Capture the cell that displays the provided text and extract its (X, Y) central coordinate. 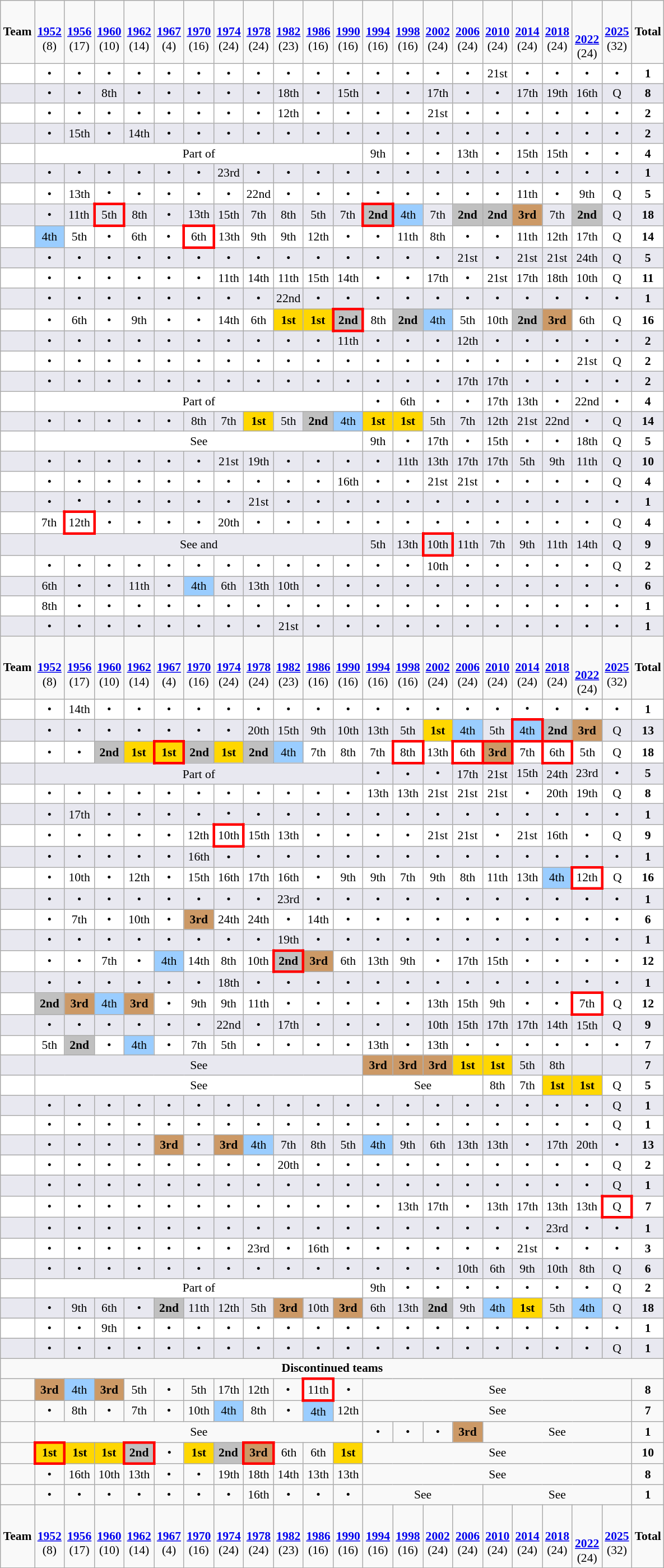
11 (648, 279)
Discontinued teams (332, 1369)
See and (199, 545)
3 (648, 1248)
